From the cell containing the given text, extract its center point as [X, Y] coordinate. 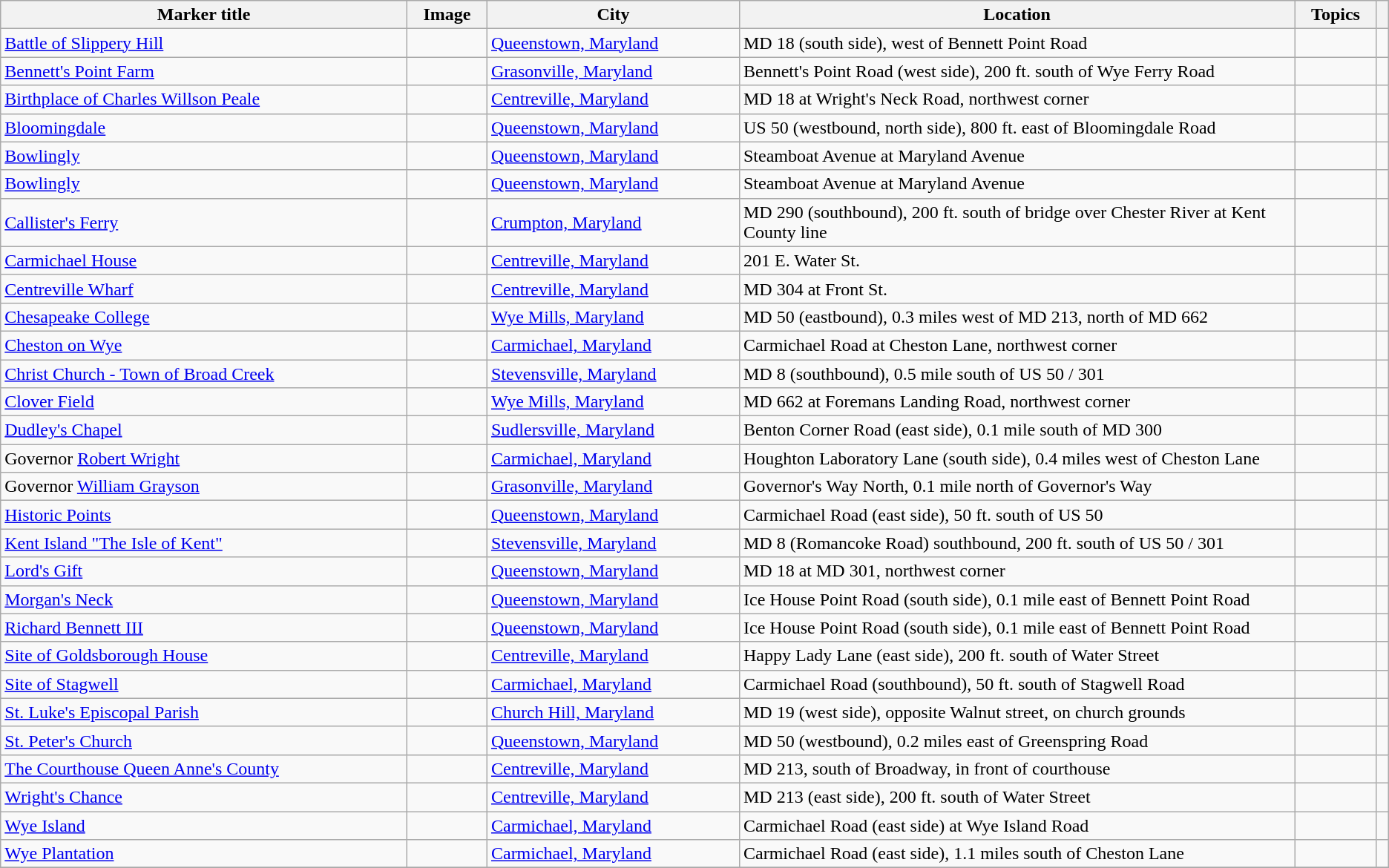
Bloomingdale [204, 128]
Wye Plantation [204, 854]
Sudlersville, Maryland [613, 430]
Site of Stagwell [204, 684]
MD 8 (southbound), 0.5 mile south of US 50 / 301 [1017, 373]
MD 662 at Foremans Landing Road, northwest corner [1017, 402]
City [613, 15]
Carmichael Road (east side), 50 ft. south of US 50 [1017, 515]
Crumpton, Maryland [613, 223]
Callister's Ferry [204, 223]
Houghton Laboratory Lane (south side), 0.4 miles west of Cheston Lane [1017, 458]
Historic Points [204, 515]
Battle of Slippery Hill [204, 43]
Lord's Gift [204, 571]
MD 18 at Wright's Neck Road, northwest corner [1017, 99]
Carmichael Road at Cheston Lane, northwest corner [1017, 345]
Kent Island "The Isle of Kent" [204, 543]
Governor William Grayson [204, 487]
Wye Island [204, 826]
Carmichael House [204, 260]
MD 18 at MD 301, northwest corner [1017, 571]
Carmichael Road (east side), 1.1 miles south of Cheston Lane [1017, 854]
Marker title [204, 15]
MD 304 at Front St. [1017, 289]
Governor's Way North, 0.1 mile north of Governor's Way [1017, 487]
Christ Church - Town of Broad Creek [204, 373]
Image [447, 15]
Morgan's Neck [204, 599]
Wright's Chance [204, 797]
MD 290 (southbound), 200 ft. south of bridge over Chester River at Kent County line [1017, 223]
201 E. Water St. [1017, 260]
Happy Lady Lane (east side), 200 ft. south of Water Street [1017, 656]
Church Hill, Maryland [613, 712]
The Courthouse Queen Anne's County [204, 769]
Carmichael Road (southbound), 50 ft. south of Stagwell Road [1017, 684]
Richard Bennett III [204, 628]
Clover Field [204, 402]
Bennett's Point Road (west side), 200 ft. south of Wye Ferry Road [1017, 71]
Centreville Wharf [204, 289]
Governor Robert Wright [204, 458]
Topics [1336, 15]
MD 18 (south side), west of Bennett Point Road [1017, 43]
MD 50 (westbound), 0.2 miles east of Greenspring Road [1017, 740]
St. Peter's Church [204, 740]
Bennett's Point Farm [204, 71]
Benton Corner Road (east side), 0.1 mile south of MD 300 [1017, 430]
Site of Goldsborough House [204, 656]
Dudley's Chapel [204, 430]
Cheston on Wye [204, 345]
MD 50 (eastbound), 0.3 miles west of MD 213, north of MD 662 [1017, 317]
MD 213 (east side), 200 ft. south of Water Street [1017, 797]
Birthplace of Charles Willson Peale [204, 99]
Location [1017, 15]
St. Luke's Episcopal Parish [204, 712]
Carmichael Road (east side) at Wye Island Road [1017, 826]
US 50 (westbound, north side), 800 ft. east of Bloomingdale Road [1017, 128]
MD 19 (west side), opposite Walnut street, on church grounds [1017, 712]
Chesapeake College [204, 317]
MD 8 (Romancoke Road) southbound, 200 ft. south of US 50 / 301 [1017, 543]
MD 213, south of Broadway, in front of courthouse [1017, 769]
